Return the (X, Y) coordinate for the center point of the cell that contains the specified text.  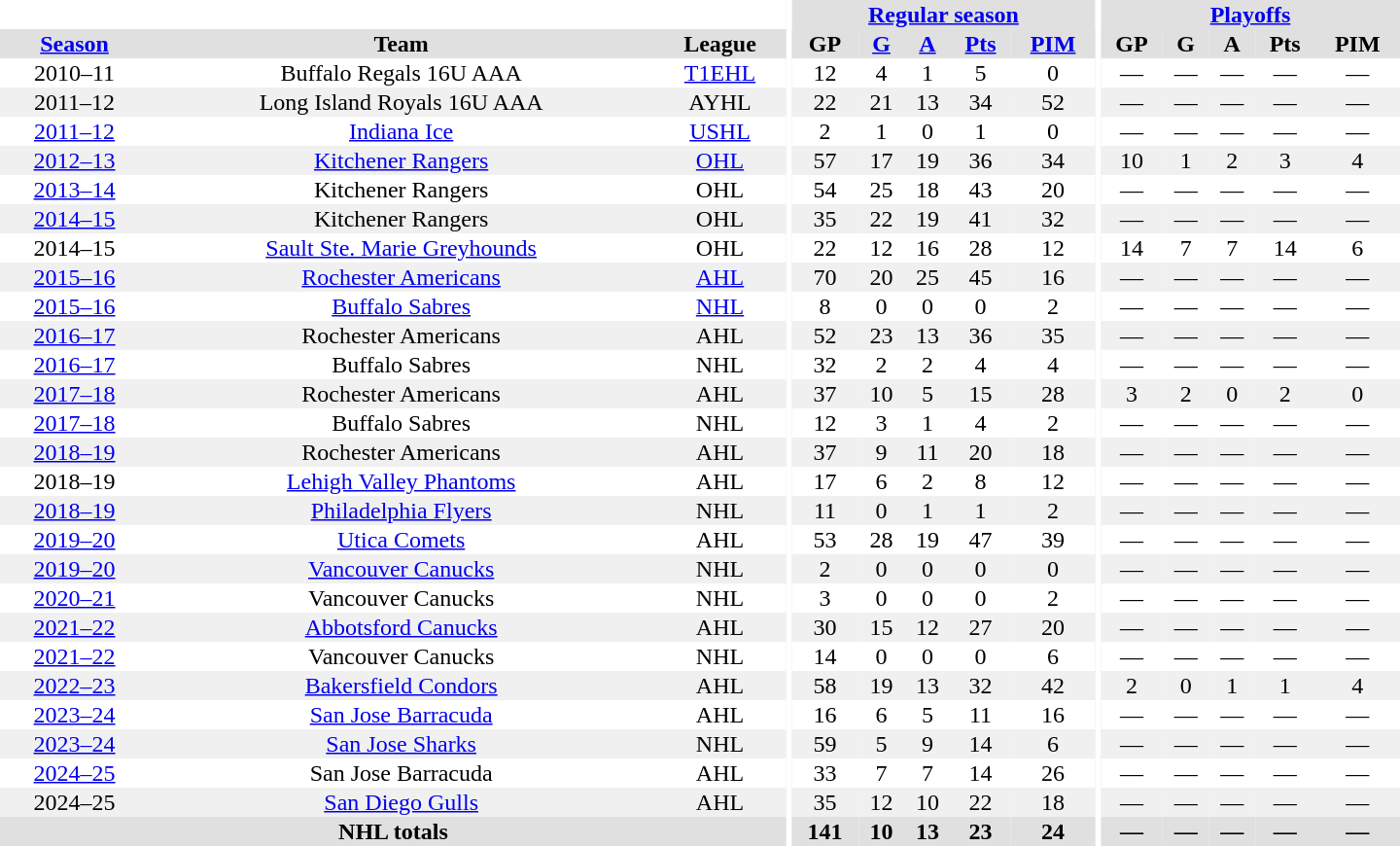
41 (981, 219)
39 (1052, 540)
Indiana Ice (401, 131)
24 (1052, 831)
54 (824, 190)
San Jose Sharks (401, 744)
26 (1052, 773)
27 (981, 627)
59 (824, 744)
AYHL (719, 102)
Season (74, 44)
43 (981, 190)
League (719, 44)
70 (824, 277)
Playoffs (1250, 15)
Team (401, 44)
Bakersfield Condors (401, 686)
Sault Ste. Marie Greyhounds (401, 248)
33 (824, 773)
Lehigh Valley Phantoms (401, 481)
141 (824, 831)
Utica Comets (401, 540)
2013–14 (74, 190)
30 (824, 627)
2010–11 (74, 73)
53 (824, 540)
Long Island Royals 16U AAA (401, 102)
USHL (719, 131)
47 (981, 540)
58 (824, 686)
2022–23 (74, 686)
2020–21 (74, 598)
T1EHL (719, 73)
Regular season (943, 15)
Abbotsford Canucks (401, 627)
21 (882, 102)
42 (1052, 686)
Philadelphia Flyers (401, 511)
2012–13 (74, 160)
NHL totals (393, 831)
45 (981, 277)
Buffalo Regals 16U AAA (401, 73)
57 (824, 160)
San Diego Gulls (401, 802)
